Identify which cell holds the provided text, then report its (X, Y) central coordinate. 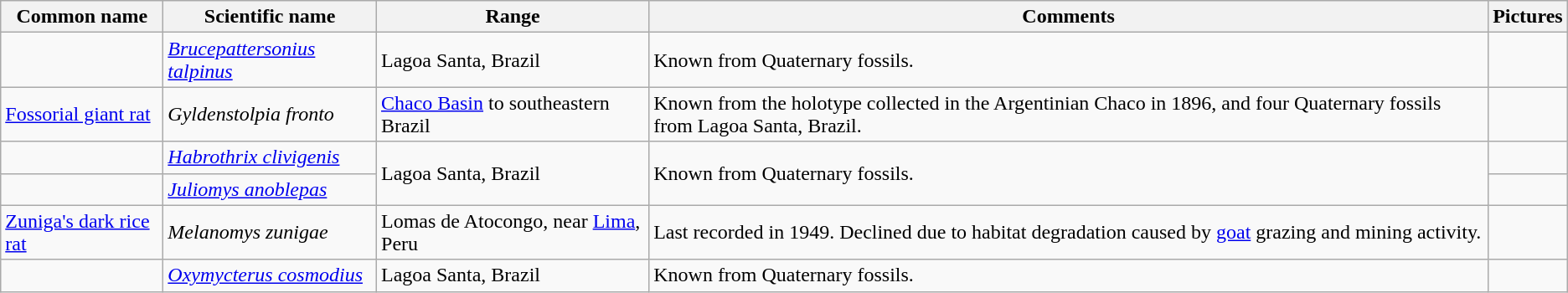
Known from the holotype collected in the Argentinian Chaco in 1896, and four Quaternary fossils from Lagoa Santa, Brazil. (1069, 114)
Zuniga's dark rice rat (82, 233)
Comments (1069, 17)
Scientific name (270, 17)
Juliomys anoblepas (270, 189)
Oxymycterus cosmodius (270, 275)
Melanomys zunigae (270, 233)
Brucepattersonius talpinus (270, 60)
Common name (82, 17)
Chaco Basin to southeastern Brazil (513, 114)
Lomas de Atocongo, near Lima, Peru (513, 233)
Last recorded in 1949. Declined due to habitat degradation caused by goat grazing and mining activity. (1069, 233)
Range (513, 17)
Gyldenstolpia fronto (270, 114)
Fossorial giant rat (82, 114)
Pictures (1528, 17)
Habrothrix clivigenis (270, 157)
